Find where the given text appears and provide that cell's center as [X, Y] coordinate. 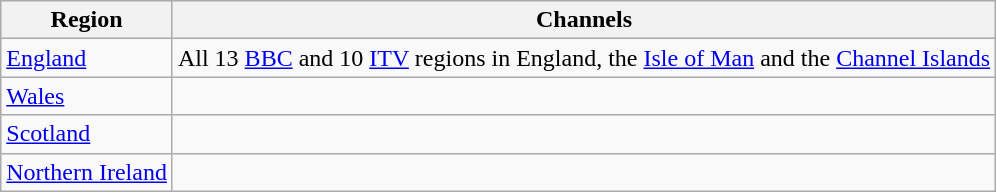
Scotland [87, 134]
England [87, 58]
Wales [87, 96]
Northern Ireland [87, 172]
Region [87, 20]
Channels [584, 20]
All 13 BBC and 10 ITV regions in England, the Isle of Man and the Channel Islands [584, 58]
